Pinpoint the cell where the given text exists, returning its [x, y] midpoint coordinate. 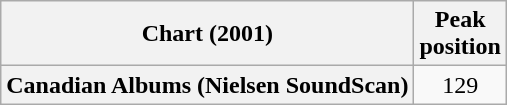
Peakposition [460, 34]
Canadian Albums (Nielsen SoundScan) [208, 85]
Chart (2001) [208, 34]
129 [460, 85]
